From the cell containing the given text, extract its center point as (x, y) coordinate. 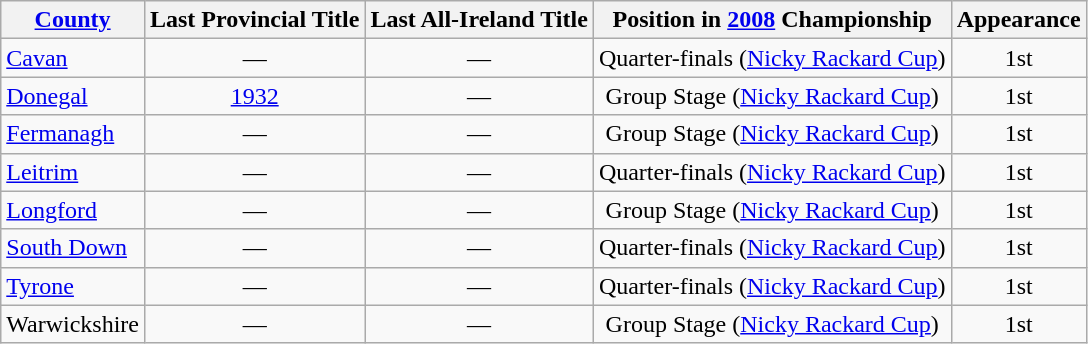
Appearance (1018, 20)
1932 (254, 96)
Tyrone (73, 286)
Last All-Ireland Title (479, 20)
Cavan (73, 58)
Longford (73, 210)
Position in 2008 Championship (772, 20)
Last Provincial Title (254, 20)
Leitrim (73, 172)
Donegal (73, 96)
South Down (73, 248)
Fermanagh (73, 134)
Warwickshire (73, 324)
County (73, 20)
